Provide the (x, y) coordinate of the cell's center where the given text is located.  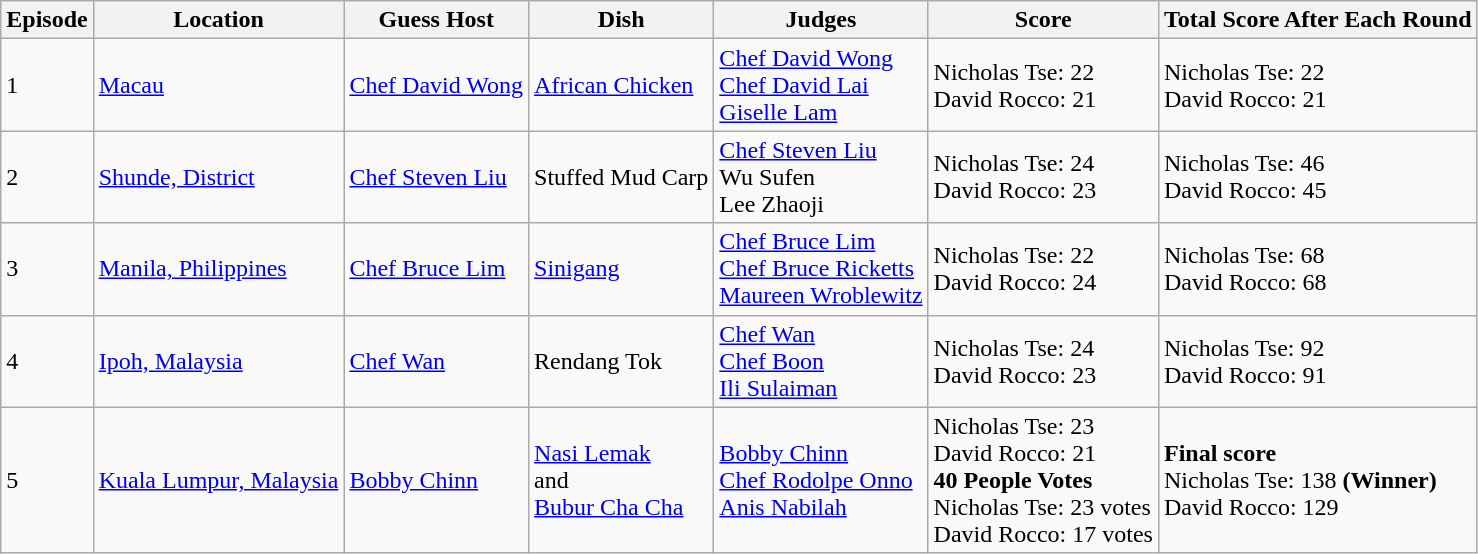
Chef Steven LiuWu SufenLee Zhaoji (821, 177)
Kuala Lumpur, Malaysia (218, 480)
Episode (47, 20)
Rendang Tok (622, 361)
Chef WanChef BoonIli Sulaiman (821, 361)
Chef Bruce Lim (436, 269)
4 (47, 361)
Nicholas Tse: 22David Rocco: 24 (1043, 269)
Nasi LemakandBubur Cha Cha (622, 480)
Chef David Wong (436, 85)
Sinigang (622, 269)
Score (1043, 20)
Ipoh, Malaysia (218, 361)
Stuffed Mud Carp (622, 177)
3 (47, 269)
Nicholas Tse: 23David Rocco: 2140 People VotesNicholas Tse: 23 votesDavid Rocco: 17 votes (1043, 480)
African Chicken (622, 85)
Bobby ChinnChef Rodolpe OnnoAnis Nabilah (821, 480)
Nicholas Tse: 92David Rocco: 91 (1318, 361)
Dish (622, 20)
5 (47, 480)
Chef Wan (436, 361)
Location (218, 20)
Nicholas Tse: 68David Rocco: 68 (1318, 269)
Shunde, District (218, 177)
Manila, Philippines (218, 269)
2 (47, 177)
Final scoreNicholas Tse: 138 (Winner)David Rocco: 129 (1318, 480)
Guess Host (436, 20)
Chef David WongChef David LaiGiselle Lam (821, 85)
Chef Bruce LimChef Bruce RickettsMaureen Wroblewitz (821, 269)
Bobby Chinn (436, 480)
Macau (218, 85)
Nicholas Tse: 46David Rocco: 45 (1318, 177)
Judges (821, 20)
Chef Steven Liu (436, 177)
1 (47, 85)
Total Score After Each Round (1318, 20)
